Return the (x, y) coordinate for the center point of the cell that contains the specified text.  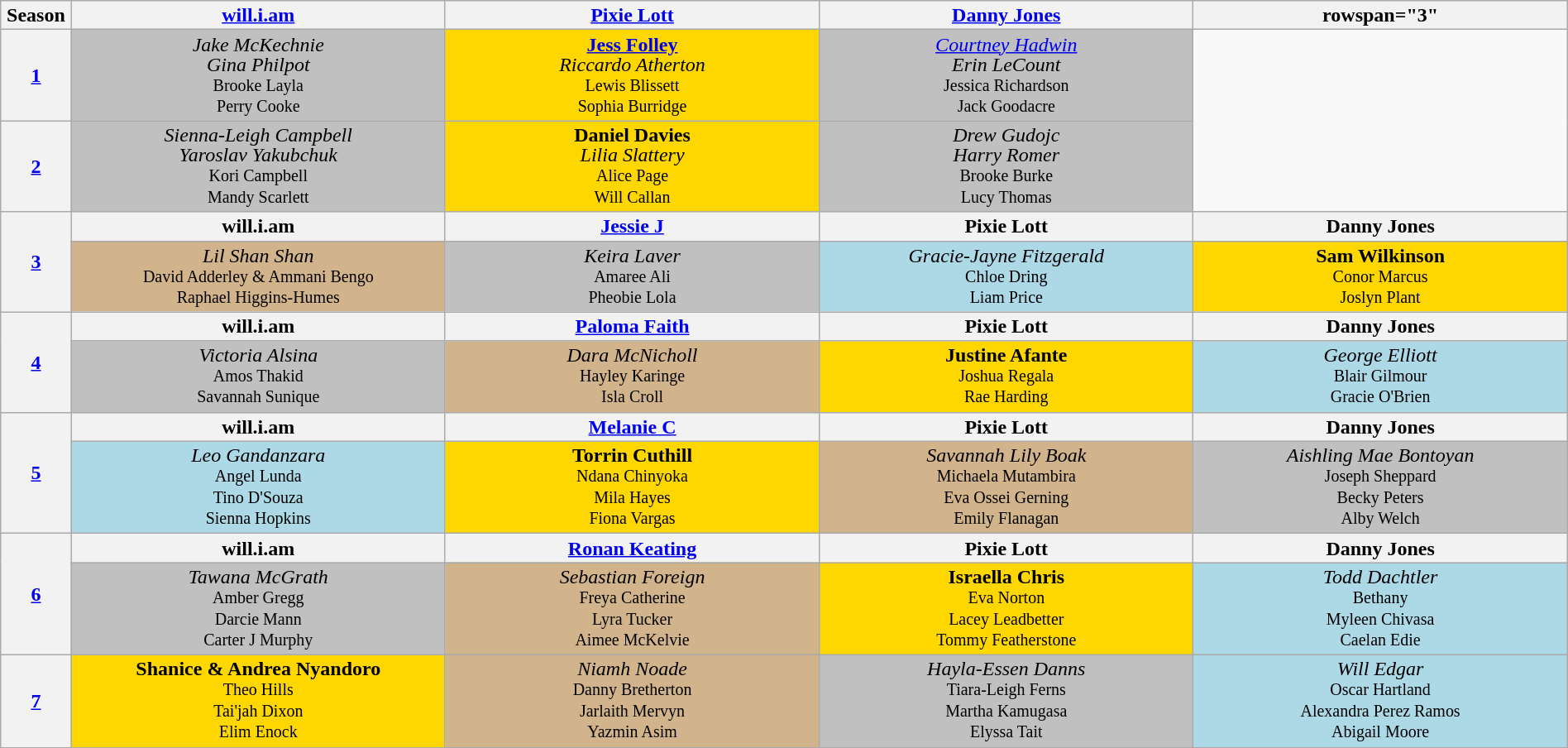
3 (36, 261)
Israella ChrisEva NortonLacey LeadbetterTommy Featherstone (1006, 609)
Justine AfanteJoshua RegalaRae Harding (1006, 376)
Lil Shan ShanDavid Adderley & Ammani BengoRaphael Higgins-Humes (258, 276)
6 (36, 594)
Torrin CuthillNdana ChinyokaMila HayesFiona Vargas (632, 487)
Jess FolleyRiccardo AthertonLewis BlissettSophia Burridge (632, 75)
Paloma Faith (632, 326)
Todd DachtlerBethanyMyleen ChivasaCaelan Edie (1380, 609)
Daniel DaviesLilia SlatteryAlice PageWill Callan (632, 166)
Jessie J (632, 227)
1 (36, 75)
Season (36, 15)
Shanice & Andrea NyandoroTheo HillsTai'jah DixonElim Enock (258, 701)
Jake McKechnieGina PhilpotBrooke LaylaPerry Cooke (258, 75)
Courtney HadwinErin LeCountJessica RichardsonJack Goodacre (1006, 75)
George ElliottBlair GilmourGracie O'Brien (1380, 376)
Ronan Keating (632, 548)
7 (36, 701)
Aishling Mae BontoyanJoseph SheppardBecky PetersAlby Welch (1380, 487)
Keira LaverAmaree AliPheobie Lola (632, 276)
Sienna-Leigh CampbellYaroslav YakubchukKori CampbellMandy Scarlett (258, 166)
Sebastian ForeignFreya CatherineLyra TuckerAimee McKelvie (632, 609)
Drew GudojcHarry RomerBrooke BurkeLucy Thomas (1006, 166)
Hayla-Essen DannsTiara-Leigh FernsMartha KamugasaElyssa Tait (1006, 701)
Leo GandanzaraAngel LundaTino D'SouzaSienna Hopkins (258, 487)
Tawana McGrathAmber GreggDarcie MannCarter J Murphy (258, 609)
Savannah Lily BoakMichaela MutambiraEva Ossei GerningEmily Flanagan (1006, 487)
Melanie C (632, 427)
Sam WilkinsonConor MarcusJoslyn Plant (1380, 276)
Victoria AlsinaAmos ThakidSavannah Sunique (258, 376)
rowspan="3" (1380, 15)
Will EdgarOscar HartlandAlexandra Perez RamosAbigail Moore (1380, 701)
Dara McNichollHayley KaringeIsla Croll (632, 376)
Gracie-Jayne FitzgeraldChloe DringLiam Price (1006, 276)
5 (36, 473)
4 (36, 362)
2 (36, 166)
Niamh NoadeDanny BrethertonJarlaith MervynYazmin Asim (632, 701)
